Output the (X, Y) coordinate of the center of the cell containing the given text.  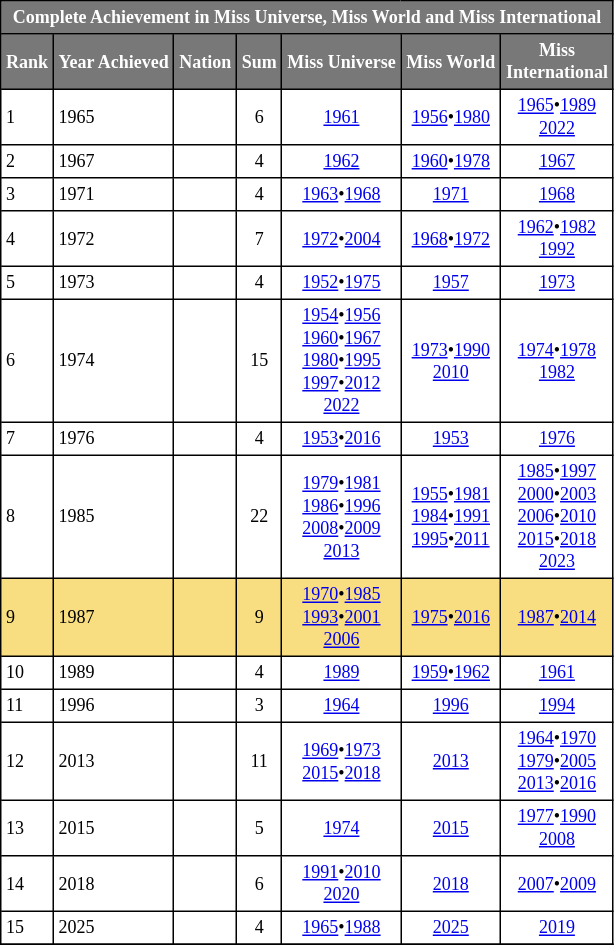
2019 (558, 928)
1964 (342, 706)
1962 (342, 162)
2007•2009 (558, 884)
1962•19821992 (558, 239)
10 (28, 672)
1972 (114, 239)
1969•19732015•2018 (342, 761)
Complete Achievement in Miss Universe, Miss World and Miss International (307, 18)
1 (28, 117)
Miss World (451, 62)
1965•19892022 (558, 117)
1952•1975 (342, 282)
2 (28, 162)
1977•19902008 (558, 828)
1987•2014 (558, 617)
1960•1978 (451, 162)
1994 (558, 706)
Nation (206, 62)
1972•2004 (342, 239)
1954•19561960•19671980•19951997•20122022 (342, 360)
1968•1972 (451, 239)
Miss Universe (342, 62)
1975•2016 (451, 617)
1973•19902010 (451, 360)
8 (28, 516)
1987 (114, 617)
1955•19811984•19911995•2011 (451, 516)
1985•19972000•20032006•20102015•20182023 (558, 516)
1970•19851993•20012006 (342, 617)
1985 (114, 516)
1968 (558, 194)
Year Achieved (114, 62)
1991•20102020 (342, 884)
1974•19781982 (558, 360)
22 (259, 516)
13 (28, 828)
Sum (259, 62)
1964•19701979•20052013•2016 (558, 761)
1979•19811986•19962008•20092013 (342, 516)
MissInternational (558, 62)
1953 (451, 438)
1957 (451, 282)
1959•1962 (451, 672)
1956•1980 (451, 117)
1965 (114, 117)
12 (28, 761)
14 (28, 884)
1953•2016 (342, 438)
1965•1988 (342, 928)
Rank (28, 62)
1963•1968 (342, 194)
